Determine the [X, Y] coordinate at the center of the cell enclosing the given text.  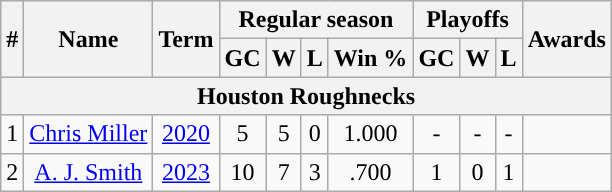
Name [88, 39]
Chris Miller [88, 134]
# [12, 39]
2020 [186, 134]
Playoffs [468, 20]
10 [242, 172]
A. J. Smith [88, 172]
Regular season [316, 20]
1.000 [370, 134]
7 [284, 172]
Houston Roughnecks [306, 96]
2 [12, 172]
Term [186, 39]
Awards [566, 39]
2023 [186, 172]
3 [314, 172]
.700 [370, 172]
Win % [370, 58]
